Find where the given text appears and provide that cell's center as (X, Y) coordinate. 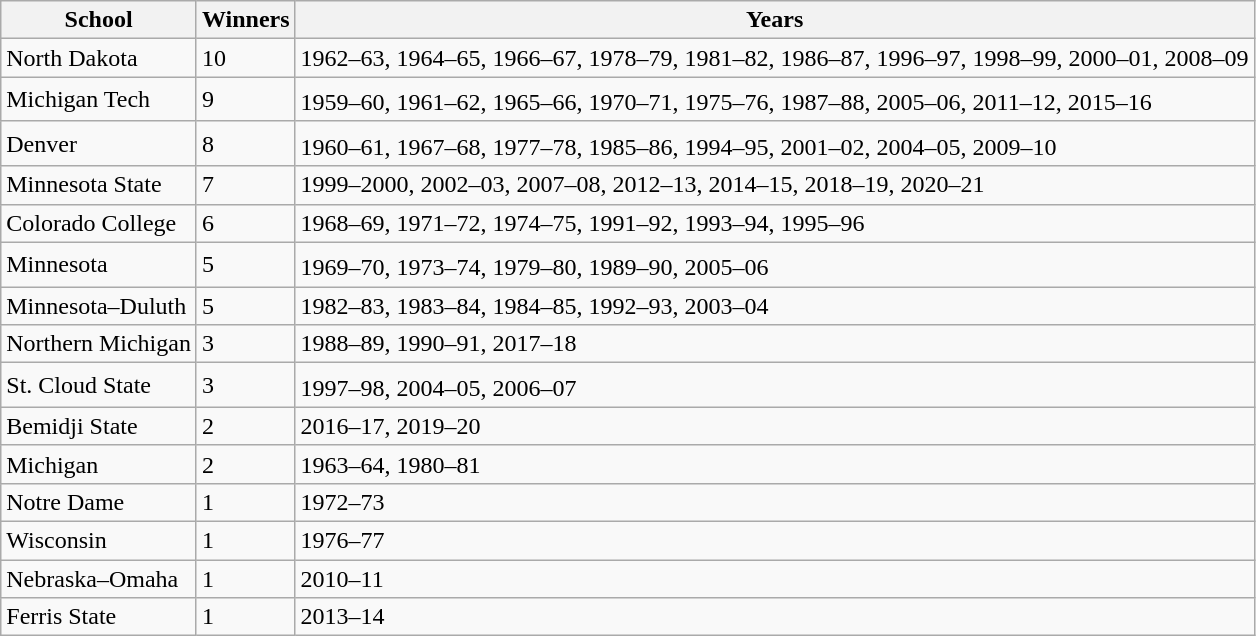
Bemidji State (99, 426)
Minnesota–Duluth (99, 306)
Minnesota State (99, 185)
Denver (99, 144)
Years (774, 20)
2013–14 (774, 617)
10 (246, 58)
North Dakota (99, 58)
Colorado College (99, 223)
1969–70, 1973–74, 1979–80, 1989–90, 2005–06 (774, 264)
Minnesota (99, 264)
2010–11 (774, 579)
1962–63, 1964–65, 1966–67, 1978–79, 1981–82, 1986–87, 1996–97, 1998–99, 2000–01, 2008–09 (774, 58)
Michigan (99, 464)
1972–73 (774, 502)
1963–64, 1980–81 (774, 464)
Wisconsin (99, 541)
1959–60, 1961–62, 1965–66, 1970–71, 1975–76, 1987–88, 2005–06, 2011–12, 2015–16 (774, 100)
1968–69, 1971–72, 1974–75, 1991–92, 1993–94, 1995–96 (774, 223)
7 (246, 185)
Northern Michigan (99, 344)
6 (246, 223)
St. Cloud State (99, 386)
Michigan Tech (99, 100)
9 (246, 100)
School (99, 20)
Ferris State (99, 617)
1988–89, 1990–91, 2017–18 (774, 344)
8 (246, 144)
1999–2000, 2002–03, 2007–08, 2012–13, 2014–15, 2018–19, 2020–21 (774, 185)
1982–83, 1983–84, 1984–85, 1992–93, 2003–04 (774, 306)
1997–98, 2004–05, 2006–07 (774, 386)
Nebraska–Omaha (99, 579)
1976–77 (774, 541)
Winners (246, 20)
Notre Dame (99, 502)
2016–17, 2019–20 (774, 426)
1960–61, 1967–68, 1977–78, 1985–86, 1994–95, 2001–02, 2004–05, 2009–10 (774, 144)
